Identify which cell holds the provided text, then report its [X, Y] central coordinate. 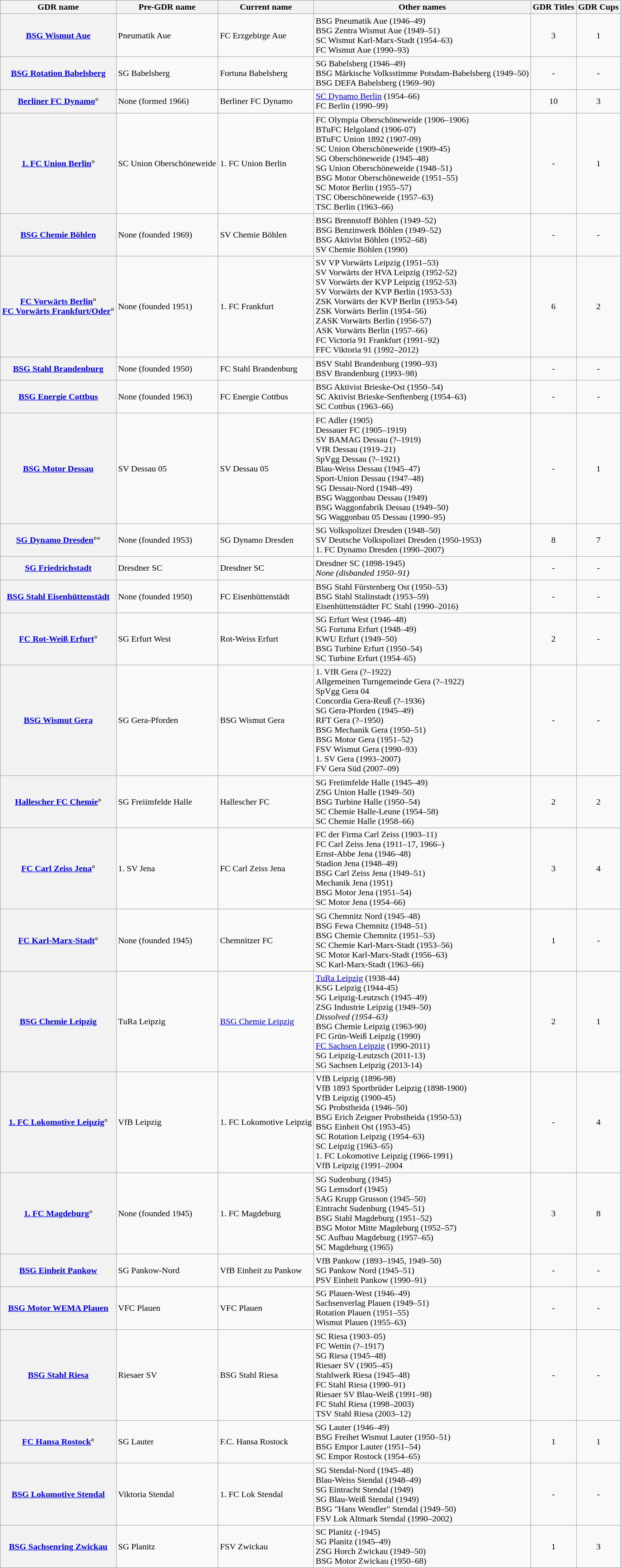
1. FC Magdeburg° [58, 1213]
Current name [266, 7]
VfB Pankow (1893–1945, 1949–50)SG Pankow Nord (1945–51)PSV Einheit Pankow (1990–91) [422, 1270]
1. SV Jena [167, 868]
SG Erfurt West [167, 639]
BSG Aktivist Brieske-Ost (1950–54)SC Aktivist Brieske-Senftenberg (1954–63)SC Cottbus (1963–66) [422, 397]
7 [598, 540]
VfB Einheit zu Pankow [266, 1270]
Dresdner SC (1898-1945)None (disbanded 1950–91) [422, 568]
SG Plauen-West (1946–49)Sachsenverlag Plauen (1949–51)Rotation Plauen (1951–55)Wismut Plauen (1955–63) [422, 1308]
Berliner FC Dynamo [266, 101]
BSG Stahl Eisenhüttenstädt [58, 596]
None (formed 1966) [167, 101]
SV Chemie Böhlen [266, 235]
GDR Cups [598, 7]
BSG Brennstoff Böhlen (1949–52)BSG Benzinwerk Böhlen (1949–52)BSG Aktivist Böhlen (1952–68)SV Chemie Böhlen (1990) [422, 235]
BSG Motor Dessau [58, 468]
FC Hansa Rostock° [58, 1442]
FC Carl Zeiss Jena [266, 868]
SG Erfurt West (1946–48)SG Fortuna Erfurt (1948–49)KWU Erfurt (1949–50)BSG Turbine Erfurt (1950–54)SC Turbine Erfurt (1954–65) [422, 639]
6 [553, 307]
BSG Rotation Babelsberg [58, 73]
BSV Stahl Brandenburg (1990–93)BSV Brandenburg (1993–98) [422, 368]
None (founded 1963) [167, 397]
Pre-GDR name [167, 7]
Berliner FC Dynamo° [58, 101]
None (founded 1951) [167, 307]
SC Union Oberschöneweide [167, 163]
SG Freiimfelde Halle [167, 802]
FC Erzgebirge Aue [266, 35]
BSG Stahl Brandenburg [58, 368]
SG Dynamo Dresden [266, 540]
SG Friedrichstadt [58, 568]
GDR name [58, 7]
None (founded 1969) [167, 235]
Pneumatik Aue [167, 35]
SC Dynamo Berlin (1954–66)FC Berlin (1990–99) [422, 101]
1. FC Lokomotive Leipzig° [58, 1122]
Other names [422, 7]
TuRa Leipzig [167, 1022]
BSG Chemie Böhlen [58, 235]
F.C. Hansa Rostock [266, 1442]
BSG Wismut Aue [58, 35]
GDR Titles [553, 7]
Hallescher FC Chemie° [58, 802]
Chemnitzer FC [266, 940]
Viktoria Stendal [167, 1494]
FC Carl Zeiss Jena° [58, 868]
FC Energie Cottbus [266, 397]
Riesaer SV [167, 1375]
FSV Zwickau [266, 1546]
10 [553, 101]
Fortuna Babelsberg [266, 73]
SG Babelsberg (1946–49)BSG Märkische Volksstimme Potsdam-Babelsberg (1949–50)BSG DEFA Babelsberg (1969–90) [422, 73]
SG Volkspolizei Dresden (1948–50)SV Deutsche Volkspolizei Dresden (1950-1953)1. FC Dynamo Dresden (1990–2007) [422, 540]
FC Stahl Brandenburg [266, 368]
BSG Sachsenring Zwickau [58, 1546]
1. FC Lok Stendal [266, 1494]
VfB Leipzig [167, 1122]
FC Rot-Weiß Erfurt° [58, 639]
SG Gera-Pforden [167, 720]
SG Lauter (1946–49)BSG Freihet Wismut Lauter (1950–51)BSG Empor Lauter (1951–54)SC Empor Rostock (1954–65) [422, 1442]
BSG Pneumatik Aue (1946–49)BSG Zentra Wismut Aue (1949–51)SC Wismut Karl-Marx-Stadt (1954–63)FC Wismut Aue (1990–93) [422, 35]
FC Vorwärts Berlin°FC Vorwärts Frankfurt/Oder° [58, 307]
FC Eisenhüttenstädt [266, 596]
SG Lauter [167, 1442]
BSG Einheit Pankow [58, 1270]
Hallescher FC [266, 802]
SG Planitz [167, 1546]
1. FC Magdeburg [266, 1213]
None (founded 1953) [167, 540]
SG Babelsberg [167, 73]
SG Freiimfelde Halle (1945–49)ZSG Union Halle (1949–50)BSG Turbine Halle (1950–54)SC Chemie Halle-Leune (1954–58)SC Chemie Halle (1958–66) [422, 802]
Rot-Weiss Erfurt [266, 639]
BSG Motor WEMA Plauen [58, 1308]
1. FC Union Berlin [266, 163]
BSG Lokomotive Stendal [58, 1494]
BSG Energie Cottbus [58, 397]
SC Planitz (-1945)SG Planitz (1945–49)ZSG Horch Zwickau (1949–50)BSG Motor Zwickau (1950–68) [422, 1546]
SG Dynamo Dresden°° [58, 540]
SG Pankow-Nord [167, 1270]
BSG Stahl Fürstenberg Ost (1950–53)BSG Stahl Stalinstadt (1953–59)Eisenhüttenstädter FC Stahl (1990–2016) [422, 596]
1. FC Union Berlin° [58, 163]
1. FC Frankfurt [266, 307]
1. FC Lokomotive Leipzig [266, 1122]
FC Karl-Marx-Stadt° [58, 940]
